Scan for the cell matching the given text and deliver its (X, Y) coordinate at center. 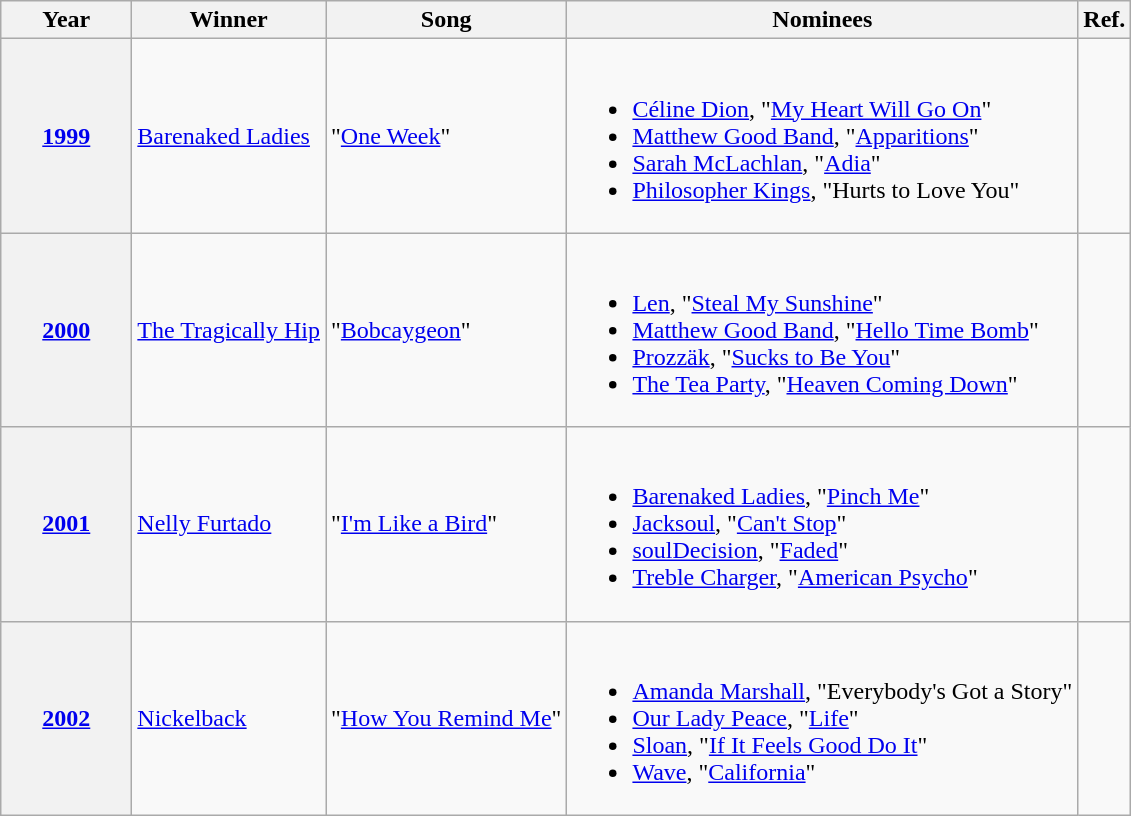
"Bobcaygeon" (446, 330)
The Tragically Hip (229, 330)
Barenaked Ladies, "Pinch Me"Jacksoul, "Can't Stop"soulDecision, "Faded"Treble Charger, "American Psycho" (822, 524)
2002 (66, 718)
Ref. (1104, 20)
Barenaked Ladies (229, 136)
Nelly Furtado (229, 524)
Nominees (822, 20)
Year (66, 20)
"I'm Like a Bird" (446, 524)
Winner (229, 20)
2001 (66, 524)
Len, "Steal My Sunshine"Matthew Good Band, "Hello Time Bomb"Prozzäk, "Sucks to Be You"The Tea Party, "Heaven Coming Down" (822, 330)
1999 (66, 136)
Amanda Marshall, "Everybody's Got a Story"Our Lady Peace, "Life"Sloan, "If It Feels Good Do It"Wave, "California" (822, 718)
2000 (66, 330)
Nickelback (229, 718)
"How You Remind Me" (446, 718)
Song (446, 20)
"One Week" (446, 136)
Céline Dion, "My Heart Will Go On"Matthew Good Band, "Apparitions"Sarah McLachlan, "Adia"Philosopher Kings, "Hurts to Love You" (822, 136)
